Find where the given text appears and provide that cell's center as [x, y] coordinate. 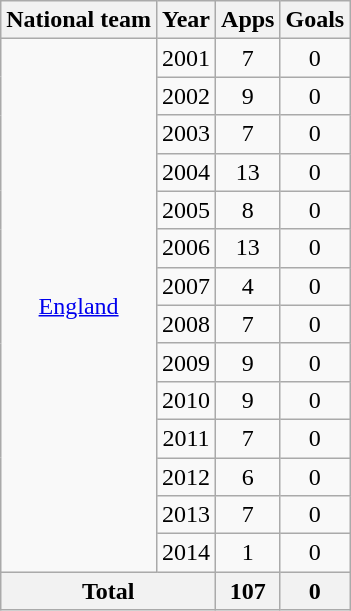
2010 [186, 400]
2008 [186, 324]
2011 [186, 438]
2001 [186, 58]
2012 [186, 477]
2005 [186, 210]
Goals [315, 20]
National team [79, 20]
1 [248, 553]
2007 [186, 286]
2006 [186, 248]
2014 [186, 553]
Total [108, 591]
2003 [186, 134]
6 [248, 477]
2009 [186, 362]
8 [248, 210]
2002 [186, 96]
2004 [186, 172]
2013 [186, 515]
Year [186, 20]
4 [248, 286]
107 [248, 591]
England [79, 306]
Apps [248, 20]
